Return the (X, Y) coordinate for the center point of the cell that contains the specified text.  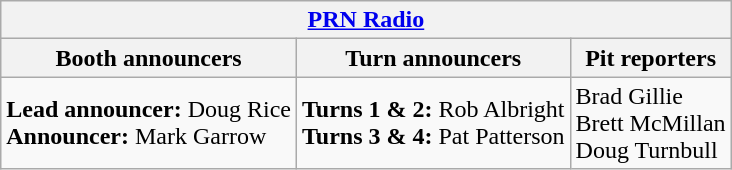
PRN Radio (366, 20)
Turns 1 & 2: Rob AlbrightTurns 3 & 4: Pat Patterson (433, 123)
Booth announcers (149, 58)
Brad GillieBrett McMillanDoug Turnbull (650, 123)
Pit reporters (650, 58)
Lead announcer: Doug RiceAnnouncer: Mark Garrow (149, 123)
Turn announcers (433, 58)
